Return the [X, Y] coordinate for the center point of the cell that contains the specified text.  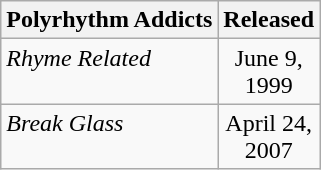
Break Glass [110, 136]
Rhyme Related [110, 72]
June 9, 1999 [269, 72]
April 24, 2007 [269, 136]
Released [269, 20]
Polyrhythm Addicts [110, 20]
